Return the (X, Y) coordinate for the center point of the cell that contains the specified text.  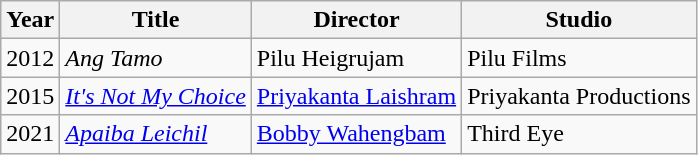
2012 (30, 58)
Title (156, 20)
Studio (579, 20)
Priyakanta Laishram (356, 96)
Third Eye (579, 134)
2015 (30, 96)
Pilu Heigrujam (356, 58)
Pilu Films (579, 58)
Year (30, 20)
Priyakanta Productions (579, 96)
It's Not My Choice (156, 96)
Apaiba Leichil (156, 134)
Ang Tamo (156, 58)
Bobby Wahengbam (356, 134)
Director (356, 20)
2021 (30, 134)
